Scan for the cell matching the given text and deliver its [X, Y] coordinate at center. 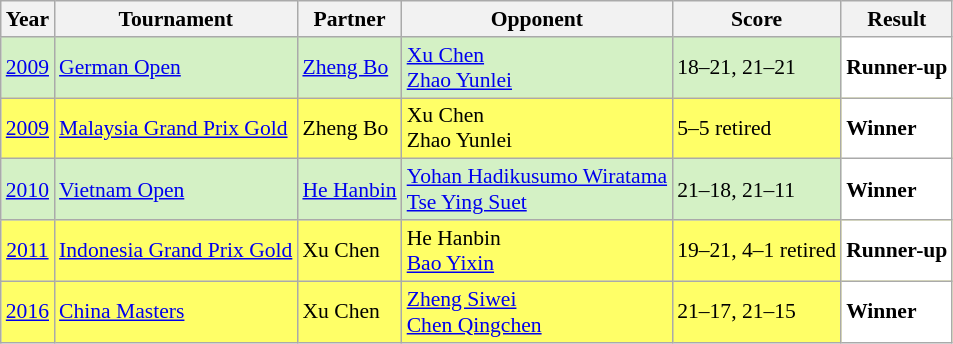
Tournament [176, 19]
2010 [28, 190]
21–17, 21–15 [756, 312]
5–5 retired [756, 128]
Zheng Siwei Chen Qingchen [537, 312]
Opponent [537, 19]
He Hanbin [349, 190]
2011 [28, 250]
Year [28, 19]
Partner [349, 19]
Score [756, 19]
Result [896, 19]
Yohan Hadikusumo Wiratama Tse Ying Suet [537, 190]
21–18, 21–11 [756, 190]
Malaysia Grand Prix Gold [176, 128]
German Open [176, 68]
He Hanbin Bao Yixin [537, 250]
2016 [28, 312]
Vietnam Open [176, 190]
18–21, 21–21 [756, 68]
19–21, 4–1 retired [756, 250]
China Masters [176, 312]
Indonesia Grand Prix Gold [176, 250]
